Capture the cell that displays the provided text and extract its [X, Y] central coordinate. 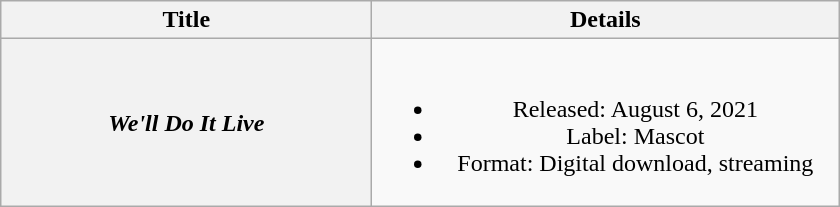
We'll Do It Live [186, 122]
Released: August 6, 2021Label: MascotFormat: Digital download, streaming [606, 122]
Title [186, 20]
Details [606, 20]
